Find where the given text appears and provide that cell's center as (x, y) coordinate. 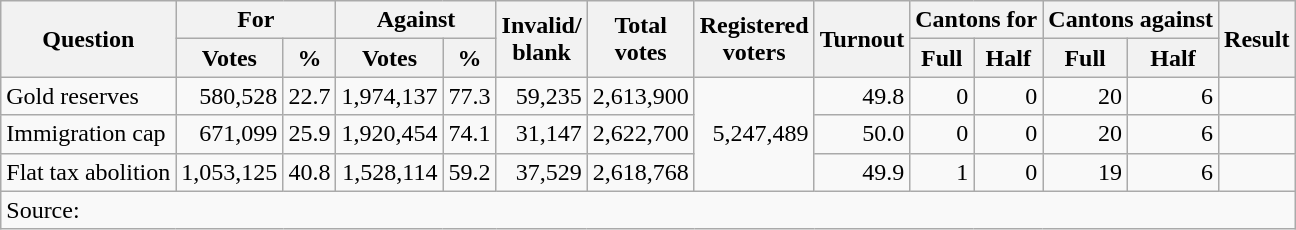
19 (1086, 172)
77.3 (470, 96)
Flat tax abolition (88, 172)
74.1 (470, 134)
50.0 (862, 134)
Gold reserves (88, 96)
Totalvotes (640, 39)
1,974,137 (390, 96)
59,235 (542, 96)
Turnout (862, 39)
Against (416, 20)
For (256, 20)
1 (942, 172)
49.9 (862, 172)
49.8 (862, 96)
2,613,900 (640, 96)
37,529 (542, 172)
671,099 (230, 134)
1,053,125 (230, 172)
40.8 (310, 172)
25.9 (310, 134)
2,622,700 (640, 134)
59.2 (470, 172)
Result (1257, 39)
580,528 (230, 96)
Source: (648, 210)
Cantons for (976, 20)
Cantons against (1131, 20)
5,247,489 (754, 134)
1,920,454 (390, 134)
Immigration cap (88, 134)
Invalid/blank (542, 39)
2,618,768 (640, 172)
Question (88, 39)
22.7 (310, 96)
31,147 (542, 134)
1,528,114 (390, 172)
Registeredvoters (754, 39)
